Extract the (X, Y) coordinate from the center of the cell holding the provided text.  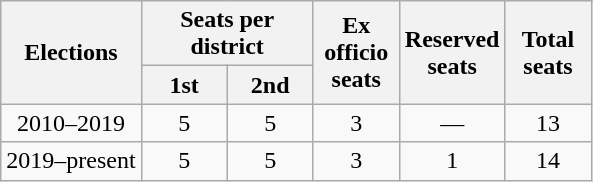
Seats per district (227, 34)
Reserved seats (452, 52)
14 (548, 161)
Elections (71, 52)
13 (548, 123)
2nd (270, 85)
1 (452, 161)
— (452, 123)
Ex officio seats (356, 52)
2019–present (71, 161)
2010–2019 (71, 123)
Total seats (548, 52)
1st (184, 85)
